Extract the (X, Y) coordinate from the center of the cell holding the provided text.  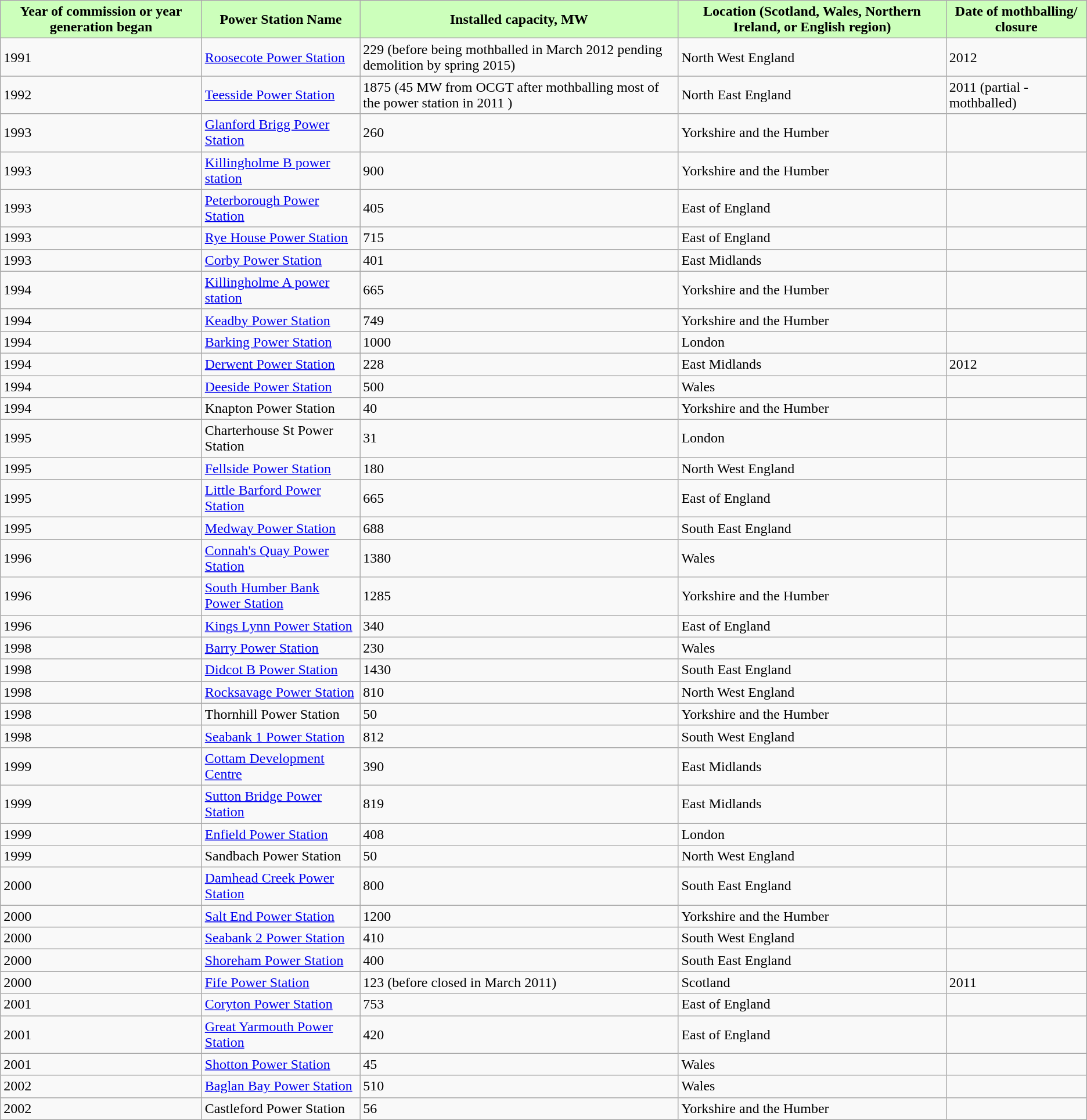
810 (519, 692)
Didcot B Power Station (280, 670)
688 (519, 528)
Barking Power Station (280, 342)
1991 (101, 57)
401 (519, 260)
Power Station Name (280, 20)
Damhead Creek Power Station (280, 886)
410 (519, 938)
56 (519, 1108)
500 (519, 386)
Barry Power Station (280, 648)
510 (519, 1086)
1430 (519, 670)
North East England (812, 95)
Killingholme B power station (280, 171)
Year of commission or year generation began (101, 20)
1992 (101, 95)
715 (519, 238)
Installed capacity, MW (519, 20)
Rye House Power Station (280, 238)
Deeside Power Station (280, 386)
1285 (519, 596)
228 (519, 364)
31 (519, 439)
Cottam Development Centre (280, 766)
229 (before being mothballed in March 2012 pending demolition by spring 2015) (519, 57)
Great Yarmouth Power Station (280, 1035)
1380 (519, 559)
900 (519, 171)
812 (519, 736)
819 (519, 804)
Date of mothballing/ closure (1016, 20)
Corby Power Station (280, 260)
Charterhouse St Power Station (280, 439)
340 (519, 626)
Peterborough Power Station (280, 208)
Castleford Power Station (280, 1108)
Thornhill Power Station (280, 714)
Shoreham Power Station (280, 960)
Medway Power Station (280, 528)
Seabank 1 Power Station (280, 736)
1875 (45 MW from OCGT after mothballing most of the power station in 2011 ) (519, 95)
South Humber Bank Power Station (280, 596)
Little Barford Power Station (280, 498)
753 (519, 1004)
Connah's Quay Power Station (280, 559)
2011 (1016, 982)
Rocksavage Power Station (280, 692)
Baglan Bay Power Station (280, 1086)
260 (519, 132)
Derwent Power Station (280, 364)
Killingholme A power station (280, 290)
400 (519, 960)
Sutton Bridge Power Station (280, 804)
405 (519, 208)
Sandbach Power Station (280, 856)
Coryton Power Station (280, 1004)
Roosecote Power Station (280, 57)
Kings Lynn Power Station (280, 626)
Shotton Power Station (280, 1064)
Teesside Power Station (280, 95)
1200 (519, 916)
Keadby Power Station (280, 320)
1000 (519, 342)
Scotland (812, 982)
Fife Power Station (280, 982)
230 (519, 648)
2011 (partial - mothballed) (1016, 95)
Glanford Brigg Power Station (280, 132)
Location (Scotland, Wales, Northern Ireland, or English region) (812, 20)
Knapton Power Station (280, 409)
420 (519, 1035)
40 (519, 409)
408 (519, 834)
Salt End Power Station (280, 916)
Seabank 2 Power Station (280, 938)
45 (519, 1064)
123 (before closed in March 2011) (519, 982)
390 (519, 766)
Fellside Power Station (280, 469)
800 (519, 886)
Enfield Power Station (280, 834)
749 (519, 320)
180 (519, 469)
